Return the [X, Y] coordinate for the center point of the cell that contains the specified text.  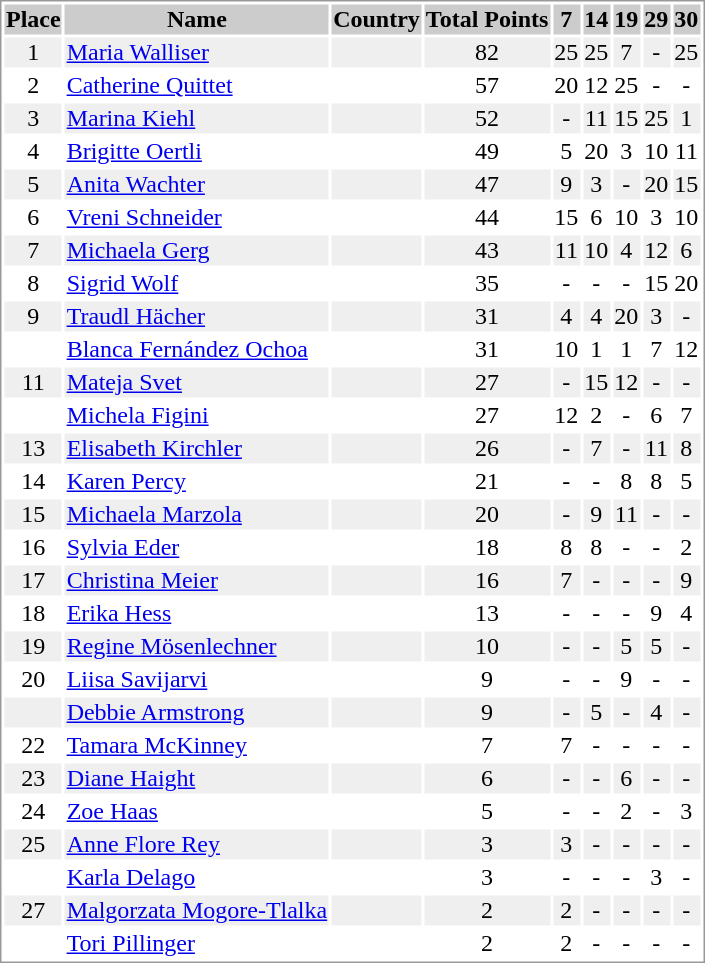
Total Points [486, 19]
43 [486, 251]
Vreni Schneider [197, 217]
Zoe Haas [197, 811]
Tamara McKinney [197, 745]
Malgorzata Mogore-Tlalka [197, 911]
57 [486, 85]
29 [656, 19]
26 [486, 449]
Michaela Marzola [197, 515]
44 [486, 217]
Name [197, 19]
17 [33, 581]
22 [33, 745]
35 [486, 283]
23 [33, 779]
Tori Pillinger [197, 943]
Catherine Quittet [197, 85]
Sigrid Wolf [197, 283]
Diane Haight [197, 779]
Karla Delago [197, 877]
Liisa Savijarvi [197, 679]
Blanca Fernández Ochoa [197, 349]
Country [377, 19]
Michaela Gerg [197, 251]
Anne Flore Rey [197, 845]
24 [33, 811]
21 [486, 481]
Marina Kiehl [197, 119]
30 [686, 19]
Traudl Hächer [197, 317]
Place [33, 19]
Michela Figini [197, 415]
82 [486, 53]
Erika Hess [197, 613]
Christina Meier [197, 581]
Mateja Svet [197, 383]
Maria Walliser [197, 53]
Sylvia Eder [197, 547]
Anita Wachter [197, 185]
Debbie Armstrong [197, 713]
49 [486, 151]
Regine Mösenlechner [197, 647]
52 [486, 119]
Elisabeth Kirchler [197, 449]
Brigitte Oertli [197, 151]
Karen Percy [197, 481]
47 [486, 185]
